Determine the [x, y] coordinate at the center of the cell enclosing the given text.  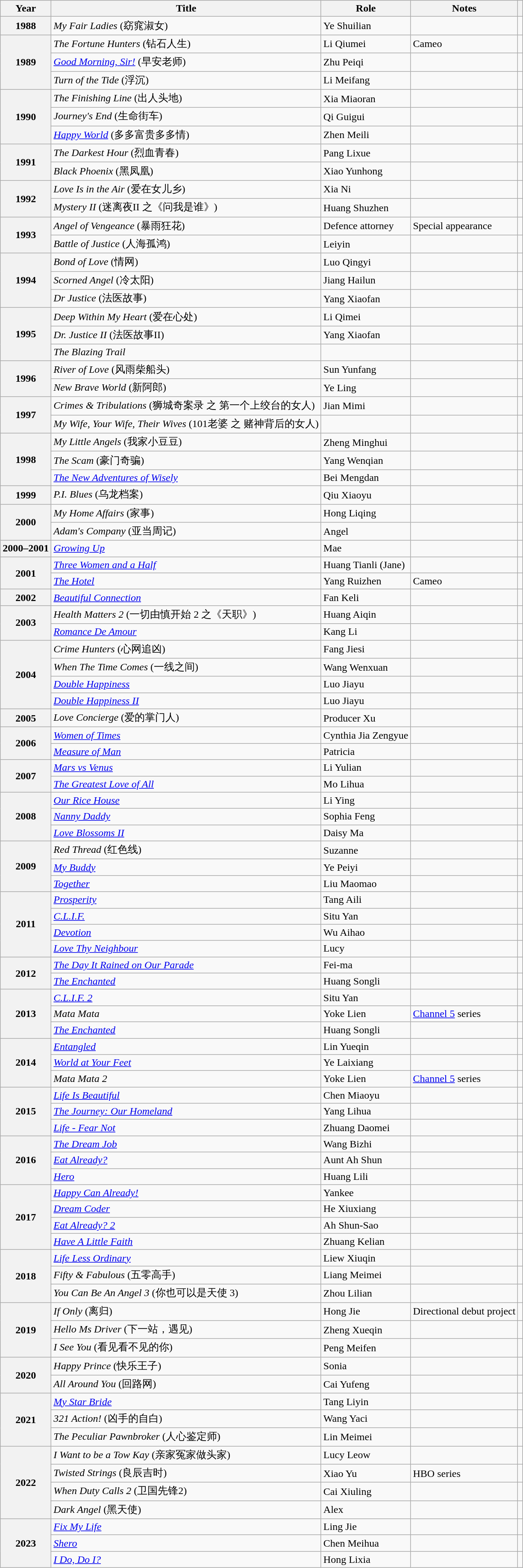
2003 [26, 622]
2023 [26, 1543]
Chen Meihua [366, 1543]
Huang Shuzhen [366, 208]
Jiang Hailun [366, 280]
Sonia [366, 1366]
Dr Justice (法医故事) [186, 298]
2007 [26, 776]
Women of Times [186, 735]
1992 [26, 198]
Wang Wenxuan [366, 668]
Producer Xu [366, 718]
Battle of Justice (人海孤鸿) [186, 245]
Hong Jie [366, 1312]
2006 [26, 743]
All Around You (回路网) [186, 1384]
HBO series [464, 1473]
Dark Angel (黑天使) [186, 1510]
The Hotel [186, 581]
My Little Angels (我家小豆豆) [186, 442]
2013 [26, 1014]
Happy World (多多富贵多多情) [186, 135]
Jian Mimi [366, 406]
Tang Liyin [366, 1401]
Hong Lixia [366, 1559]
Fix My Life [186, 1527]
Wang Yaci [366, 1418]
Adam's Company (亚当周记) [186, 532]
The Dream Job [186, 1144]
Dream Coder [186, 1209]
If Only (离归) [186, 1312]
Health Matters 2 (一切由慎开始 2 之《天职》) [186, 615]
2011 [26, 924]
Life Is Beautiful [186, 1095]
Peng Meifen [366, 1348]
Angel [366, 532]
Fei-ma [366, 965]
When Duty Calls 2 (卫国先锋2) [186, 1492]
2001 [26, 573]
Prosperity [186, 900]
P.I. Blues (乌龙档案) [186, 495]
Patricia [366, 752]
1999 [26, 495]
Directional debut project [464, 1312]
2020 [26, 1375]
Love Is in the Air (爱在女儿乡) [186, 190]
Life Less Ordinary [186, 1258]
2021 [26, 1419]
The Finishing Line (出人头地) [186, 98]
Leiyin [366, 245]
Mata Mata 2 [186, 1079]
Good Morning, Sir! (早安老师) [186, 62]
Aunt Ah Shun [366, 1160]
1989 [26, 62]
2017 [26, 1217]
Turn of the Tide (浮沉) [186, 80]
Journey's End (生命街车) [186, 117]
Mae [366, 548]
Zhuang Kelian [366, 1241]
Hong Liqing [366, 513]
Deep Within My Heart (爱在心处) [186, 317]
1997 [26, 415]
Entangled [186, 1046]
Measure of Man [186, 752]
Xiao Yu [366, 1473]
2016 [26, 1160]
Ling Jie [366, 1527]
You Can Be An Angel 3 (你也可以是天使 3) [186, 1294]
Have A Little Faith [186, 1241]
He Xiuxiang [366, 1209]
Yang Wenqian [366, 461]
River of Love (风雨柴船头) [186, 369]
Beautiful Connection [186, 597]
Red Thread (红色线) [186, 850]
Ah Shun-Sao [366, 1225]
Xiao Yunhong [366, 171]
2004 [26, 675]
Huang Tianli (Jane) [366, 565]
Mars vs Venus [186, 768]
Tang Aili [366, 900]
Qiu Xiaoyu [366, 495]
Zhen Meili [366, 135]
Eat Already? 2 [186, 1225]
Daisy Ma [366, 833]
World at Your Feet [186, 1063]
2015 [26, 1111]
Sun Yunfang [366, 369]
Romance De Amour [186, 632]
1998 [26, 459]
Luo Qingyi [366, 262]
The Blazing Trail [186, 352]
Mata Mata [186, 1014]
Xia Ni [366, 190]
Devotion [186, 932]
Liew Xiuqin [366, 1258]
I Do, Do I? [186, 1559]
Eat Already? [186, 1160]
2012 [26, 973]
Huang Aiqin [366, 615]
Scorned Angel (冷太阳) [186, 280]
Dr. Justice II (法医故事II) [186, 335]
Ye Shuilian [366, 26]
Shero [186, 1543]
Happy Can Already! [186, 1193]
Cynthia Jia Zengyue [366, 735]
Hero [186, 1176]
When The Time Comes (一线之间) [186, 668]
Love Thy Neighbour [186, 949]
My Star Bride [186, 1401]
Ye Laixiang [366, 1063]
Liu Maomao [366, 884]
Fan Keli [366, 597]
Three Women and a Half [186, 565]
1993 [26, 235]
C.L.I.F. [186, 916]
2000 [26, 522]
Cai Xiuling [366, 1492]
Double Happiness [186, 684]
2000–2001 [26, 548]
Huang Lili [366, 1176]
Angel of Vengeance (暴雨狂花) [186, 226]
Zhuang Daomei [366, 1128]
The Peculiar Pawnbroker (人心鉴定师) [186, 1437]
Sophia Feng [366, 816]
Together [186, 884]
The Darkest Hour (烈血青春) [186, 153]
321 Action! (凶手的自白) [186, 1418]
Yang Lihua [366, 1111]
Xia Miaoran [366, 98]
My Home Affairs (家事) [186, 513]
1991 [26, 162]
Role [366, 9]
2005 [26, 718]
Notes [464, 9]
Lucy Leow [366, 1455]
2009 [26, 866]
Li Qiumei [366, 44]
My Buddy [186, 867]
Zhu Peiqi [366, 62]
Zheng Xueqin [366, 1329]
2019 [26, 1329]
Nanny Daddy [186, 816]
Alex [366, 1510]
Mo Lihua [366, 784]
Mystery II (迷离夜II 之《问我是谁》) [186, 208]
I Want to be a Tow Kay (亲家冤家做头家) [186, 1455]
My Wife, Your Wife, Their Wives (101老婆 之 赌神背后的女人) [186, 424]
Yankee [366, 1193]
The Day It Rained on Our Parade [186, 965]
Growing Up [186, 548]
Liang Meimei [366, 1275]
Li Yulian [366, 768]
Zhou Lilian [366, 1294]
Suzanne [366, 850]
Love Concierge (爱的掌门人) [186, 718]
The Fortune Hunters (钻石人生) [186, 44]
Crime Hunters (心网追凶) [186, 649]
Lucy [366, 949]
Special appearance [464, 226]
Love Blossoms II [186, 833]
Li Qimei [366, 317]
Qi Guigui [366, 117]
New Brave World (新阿郎) [186, 388]
Kang Li [366, 632]
Pang Lixue [366, 153]
1988 [26, 26]
Crimes & Tribulations (狮城奇案录 之 第一个上绞台的女人) [186, 406]
1996 [26, 379]
Title [186, 9]
Li Ying [366, 800]
Happy Prince (快乐王子) [186, 1366]
Lin Meimei [366, 1437]
Hello Ms Driver (下一站，遇见) [186, 1329]
Twisted Strings (良辰吉时) [186, 1473]
My Fair Ladies (窈窕淑女) [186, 26]
1994 [26, 280]
C.L.I.F. 2 [186, 997]
Defence attorney [366, 226]
2008 [26, 816]
2014 [26, 1062]
Fifty & Fabulous (五零高手) [186, 1275]
2018 [26, 1276]
Double Happiness II [186, 701]
Bond of Love (情网) [186, 262]
1995 [26, 334]
The Journey: Our Homeland [186, 1111]
2022 [26, 1482]
The Scam (豪门奇骗) [186, 461]
2002 [26, 597]
The New Adventures of Wisely [186, 477]
Fang Jiesi [366, 649]
I See You (看见看不见的你) [186, 1348]
Year [26, 9]
Black Phoenix (黑凤凰) [186, 171]
Ye Peiyi [366, 867]
Li Meifang [366, 80]
Ye Ling [366, 388]
Life - Fear Not [186, 1128]
The Greatest Love of All [186, 784]
Cai Yufeng [366, 1384]
Our Rice House [186, 800]
Wu Aihao [366, 932]
Lin Yueqin [366, 1046]
Chen Miaoyu [366, 1095]
Wang Bizhi [366, 1144]
Bei Mengdan [366, 477]
1990 [26, 117]
Yang Ruizhen [366, 581]
Zheng Minghui [366, 442]
